Pinpoint the cell where the given text exists, returning its [x, y] midpoint coordinate. 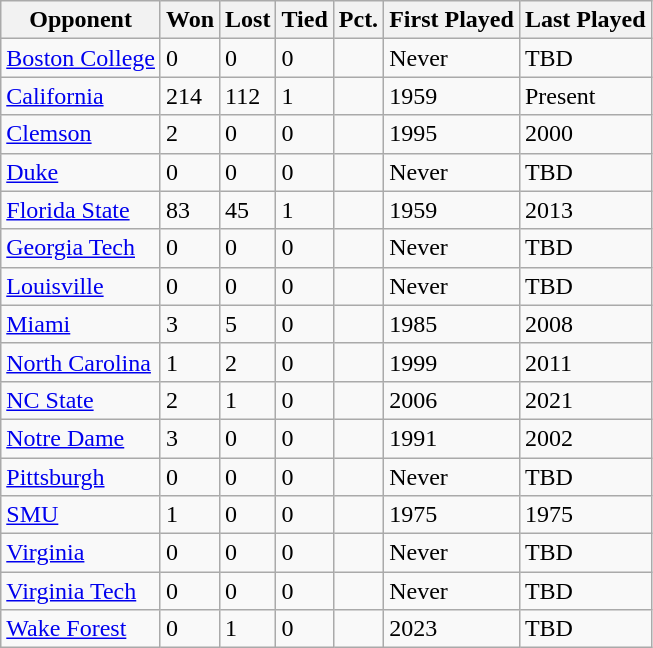
Virginia [81, 553]
1999 [452, 362]
1985 [452, 324]
Boston College [81, 58]
83 [190, 210]
Miami [81, 324]
Notre Dame [81, 438]
5 [248, 324]
2008 [585, 324]
Louisville [81, 286]
Won [190, 20]
Georgia Tech [81, 248]
2002 [585, 438]
Florida State [81, 210]
2013 [585, 210]
2023 [452, 629]
2021 [585, 400]
45 [248, 210]
Pct. [358, 20]
NC State [81, 400]
SMU [81, 515]
Wake Forest [81, 629]
Present [585, 96]
Opponent [81, 20]
California [81, 96]
Duke [81, 172]
112 [248, 96]
First Played [452, 20]
214 [190, 96]
1991 [452, 438]
2011 [585, 362]
Pittsburgh [81, 477]
Virginia Tech [81, 591]
Clemson [81, 134]
North Carolina [81, 362]
Last Played [585, 20]
1995 [452, 134]
2000 [585, 134]
2006 [452, 400]
Lost [248, 20]
Tied [304, 20]
